Output the [x, y] coordinate of the center of the cell containing the given text.  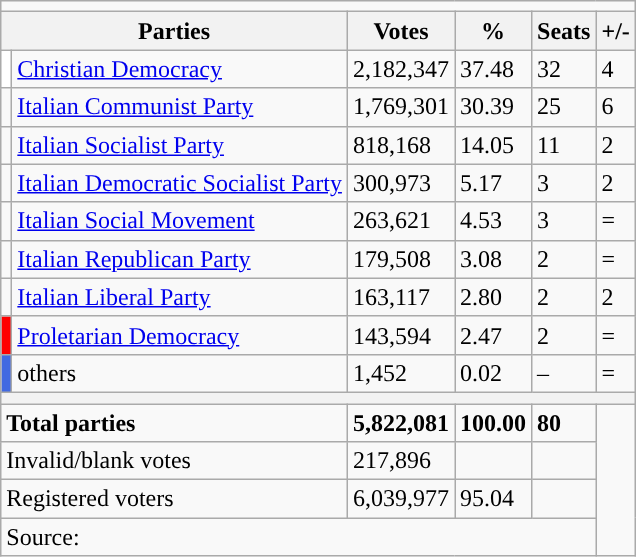
11 [564, 145]
2.47 [492, 335]
100.00 [492, 423]
818,168 [400, 145]
Source: [298, 537]
5.17 [492, 183]
Seats [564, 31]
4.53 [492, 221]
3.08 [492, 259]
– [564, 373]
% [492, 31]
2,182,347 [400, 69]
143,594 [400, 335]
Italian Democratic Socialist Party [180, 183]
Italian Socialist Party [180, 145]
6,039,977 [400, 499]
25 [564, 107]
80 [564, 423]
Total parties [174, 423]
1,769,301 [400, 107]
+/- [616, 31]
Registered voters [174, 499]
32 [564, 69]
2.80 [492, 297]
Italian Communist Party [180, 107]
5,822,081 [400, 423]
others [180, 373]
Italian Social Movement [180, 221]
4 [616, 69]
Christian Democracy [180, 69]
30.39 [492, 107]
Italian Republican Party [180, 259]
217,896 [400, 461]
1,452 [400, 373]
300,973 [400, 183]
14.05 [492, 145]
37.48 [492, 69]
Invalid/blank votes [174, 461]
0.02 [492, 373]
Votes [400, 31]
263,621 [400, 221]
163,117 [400, 297]
Italian Liberal Party [180, 297]
179,508 [400, 259]
6 [616, 107]
Proletarian Democracy [180, 335]
Parties [174, 31]
95.04 [492, 499]
